Locate the cell with the specified text and output its [x, y] center coordinate. 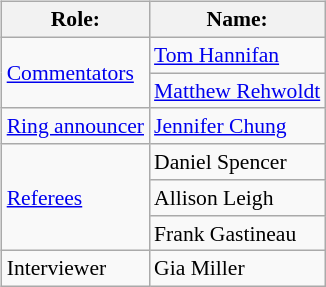
Role: [76, 20]
Referees [76, 198]
Matthew Rehwoldt [237, 91]
Gia Miller [237, 269]
Ring announcer [76, 126]
Name: [237, 20]
Jennifer Chung [237, 126]
Frank Gastineau [237, 233]
Tom Hannifan [237, 55]
Daniel Spencer [237, 162]
Interviewer [76, 269]
Commentators [76, 72]
Allison Leigh [237, 198]
